Return the (x, y) coordinate for the center point of the cell that contains the specified text.  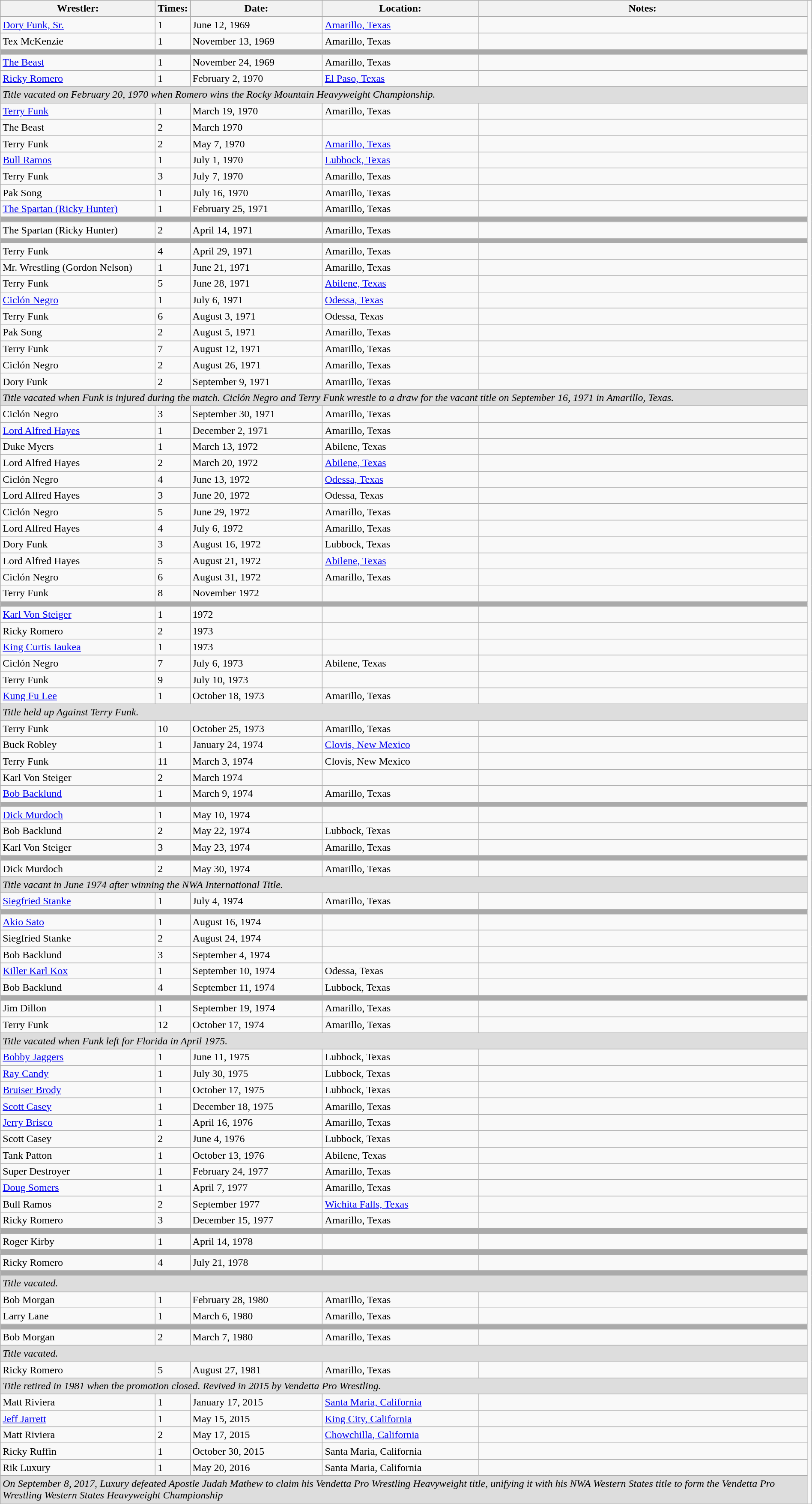
King Curtis Iaukea (78, 647)
August 12, 1971 (256, 349)
September 9, 1971 (256, 381)
May 7, 1970 (256, 144)
10 (173, 729)
Jerry Brisco (78, 1122)
Date: (256, 9)
August 27, 1981 (256, 1369)
June 11, 1975 (256, 1057)
El Paso, Texas (400, 78)
August 31, 1972 (256, 577)
February 28, 1980 (256, 1300)
Super Destroyer (78, 1172)
Ricky Ruffin (78, 1451)
Dory Funk, Sr. (78, 25)
August 16, 1974 (256, 922)
July 30, 1975 (256, 1073)
December 15, 1977 (256, 1220)
February 24, 1977 (256, 1172)
April 7, 1977 (256, 1188)
Location: (400, 9)
July 7, 1970 (256, 176)
May 22, 1974 (256, 831)
August 26, 1971 (256, 365)
March 3, 1974 (256, 761)
August 5, 1971 (256, 332)
12 (173, 1025)
July 4, 1974 (256, 901)
May 10, 1974 (256, 815)
May 20, 2016 (256, 1468)
October 30, 2015 (256, 1451)
Wrestler: (78, 9)
Rik Luxury (78, 1468)
March 1970 (256, 127)
July 1, 1970 (256, 160)
Mr. Wrestling (Gordon Nelson) (78, 267)
August 24, 1974 (256, 939)
September 4, 1974 (256, 955)
Tex McKenzie (78, 41)
Tank Patton (78, 1155)
March 7, 1980 (256, 1337)
November 1972 (256, 593)
Title vacant in June 1974 after winning the NWA International Title. (403, 885)
Ray Candy (78, 1073)
January 17, 2015 (256, 1402)
Roger Kirby (78, 1241)
April 29, 1971 (256, 251)
June 20, 1972 (256, 496)
Jeff Jarrett (78, 1419)
June 29, 1972 (256, 512)
October 18, 1973 (256, 696)
Times: (173, 9)
April 16, 1976 (256, 1122)
March 20, 1972 (256, 463)
October 13, 1976 (256, 1155)
Chowchilla, California (400, 1435)
March 13, 1972 (256, 447)
June 12, 1969 (256, 25)
1972 (256, 614)
September 30, 1971 (256, 414)
July 6, 1973 (256, 663)
July 16, 1970 (256, 192)
October 17, 1975 (256, 1090)
Killer Karl Kox (78, 971)
June 13, 1972 (256, 479)
Bruiser Brody (78, 1090)
October 25, 1973 (256, 729)
Doug Somers (78, 1188)
August 16, 1972 (256, 544)
April 14, 1971 (256, 230)
June 28, 1971 (256, 284)
September 10, 1974 (256, 971)
September 11, 1974 (256, 987)
Buck Robley (78, 745)
November 24, 1969 (256, 62)
January 24, 1974 (256, 745)
July 6, 1972 (256, 528)
Jim Dillon (78, 1008)
Title held up Against Terry Funk. (403, 712)
8 (173, 593)
March 19, 1970 (256, 111)
Title retired in 1981 when the promotion closed. Revived in 2015 by Vendetta Pro Wrestling. (403, 1386)
Notes: (642, 9)
July 21, 1978 (256, 1262)
July 6, 1971 (256, 300)
March 6, 1980 (256, 1316)
September 19, 1974 (256, 1008)
May 30, 1974 (256, 868)
December 2, 1971 (256, 431)
Akio Sato (78, 922)
11 (173, 761)
Duke Myers (78, 447)
Wichita Falls, Texas (400, 1204)
Kung Fu Lee (78, 696)
August 21, 1972 (256, 561)
April 14, 1978 (256, 1241)
July 10, 1973 (256, 680)
Title vacated when Funk left for Florida in April 1975. (403, 1041)
May 23, 1974 (256, 847)
Larry Lane (78, 1316)
February 25, 1971 (256, 209)
May 17, 2015 (256, 1435)
June 21, 1971 (256, 267)
Bobby Jaggers (78, 1057)
September 1977 (256, 1204)
Title vacated on February 20, 1970 when Romero wins the Rocky Mountain Heavyweight Championship. (403, 95)
March 1974 (256, 777)
November 13, 1969 (256, 41)
9 (173, 680)
December 18, 1975 (256, 1106)
May 15, 2015 (256, 1419)
March 9, 1974 (256, 794)
King City, California (400, 1419)
August 3, 1971 (256, 316)
February 2, 1970 (256, 78)
June 4, 1976 (256, 1139)
October 17, 1974 (256, 1025)
